Scan for the cell matching the given text and deliver its [X, Y] coordinate at center. 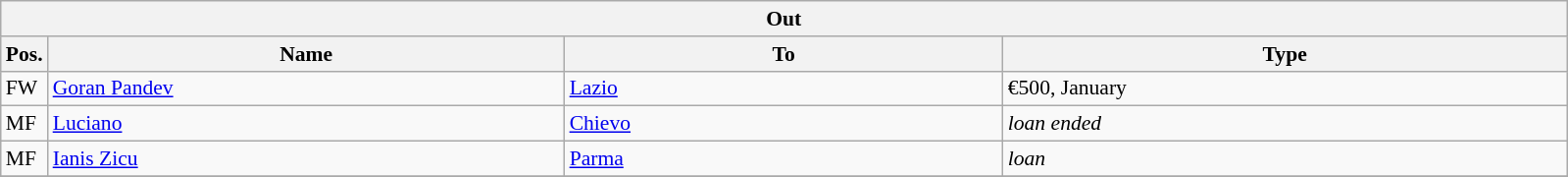
FW [25, 88]
loan [1285, 159]
Goran Pandev [306, 88]
€500, January [1285, 88]
Type [1285, 54]
Pos. [25, 54]
Name [306, 54]
Ianis Zicu [306, 159]
loan ended [1285, 124]
Chievo [784, 124]
Parma [784, 159]
Lazio [784, 88]
Out [784, 19]
Luciano [306, 124]
To [784, 54]
